Provide the [x, y] coordinate of the cell's center where the given text is located.  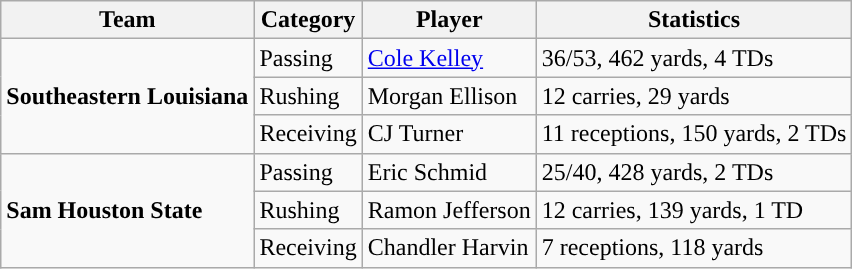
36/53, 462 yards, 4 TDs [694, 58]
Statistics [694, 20]
Eric Schmid [449, 172]
Chandler Harvin [449, 248]
7 receptions, 118 yards [694, 248]
Player [449, 20]
Sam Houston State [128, 210]
12 carries, 139 yards, 1 TD [694, 210]
Cole Kelley [449, 58]
12 carries, 29 yards [694, 96]
Morgan Ellison [449, 96]
Team [128, 20]
CJ Turner [449, 134]
11 receptions, 150 yards, 2 TDs [694, 134]
25/40, 428 yards, 2 TDs [694, 172]
Ramon Jefferson [449, 210]
Category [308, 20]
Southeastern Louisiana [128, 96]
